Scan for the cell matching the given text and deliver its (X, Y) coordinate at center. 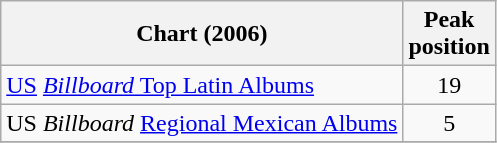
19 (449, 85)
US Billboard Regional Mexican Albums (202, 123)
US Billboard Top Latin Albums (202, 85)
Peakposition (449, 34)
5 (449, 123)
Chart (2006) (202, 34)
